Search for the cell housing the specified text and yield its [x, y] center coordinate. 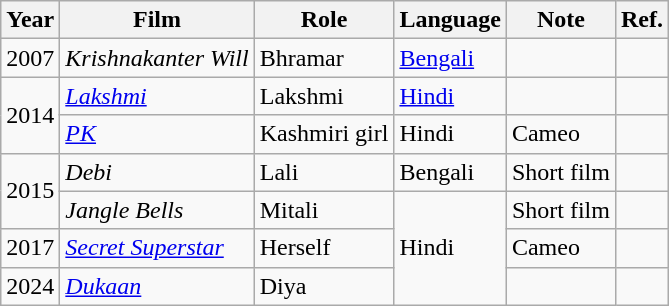
2017 [30, 248]
2007 [30, 58]
Krishnakanter Will [157, 58]
Dukaan [157, 286]
Bhramar [324, 58]
Debi [157, 172]
PK [157, 134]
Note [560, 20]
Kashmiri girl [324, 134]
Herself [324, 248]
Ref. [642, 20]
2024 [30, 286]
2015 [30, 191]
Language [450, 20]
2014 [30, 115]
Mitali [324, 210]
Secret Superstar [157, 248]
Film [157, 20]
Diya [324, 286]
Lali [324, 172]
Jangle Bells [157, 210]
Role [324, 20]
Year [30, 20]
